Capture the cell that displays the provided text and extract its [X, Y] central coordinate. 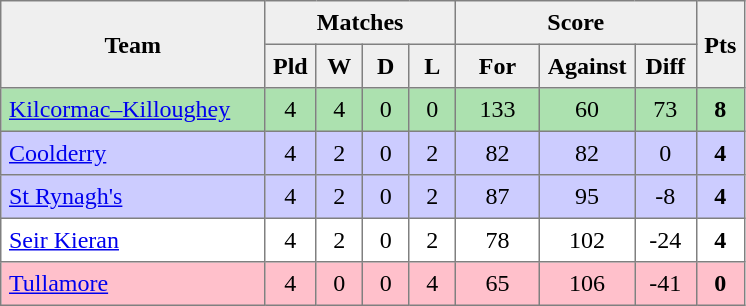
73 [666, 110]
St Rynagh's [133, 197]
133 [497, 110]
Tullamore [133, 284]
Kilcormac–Killoughey [133, 110]
For [497, 66]
W [339, 66]
65 [497, 284]
Coolderry [133, 153]
Seir Kieran [133, 240]
106 [586, 284]
Score [576, 23]
Matches [360, 23]
-24 [666, 240]
102 [586, 240]
Pts [720, 44]
D [385, 66]
Diff [666, 66]
95 [586, 197]
8 [720, 110]
Against [586, 66]
Pld [290, 66]
87 [497, 197]
78 [497, 240]
-8 [666, 197]
Team [133, 44]
60 [586, 110]
-41 [666, 284]
L [432, 66]
